Identify which cell holds the provided text, then report its [X, Y] central coordinate. 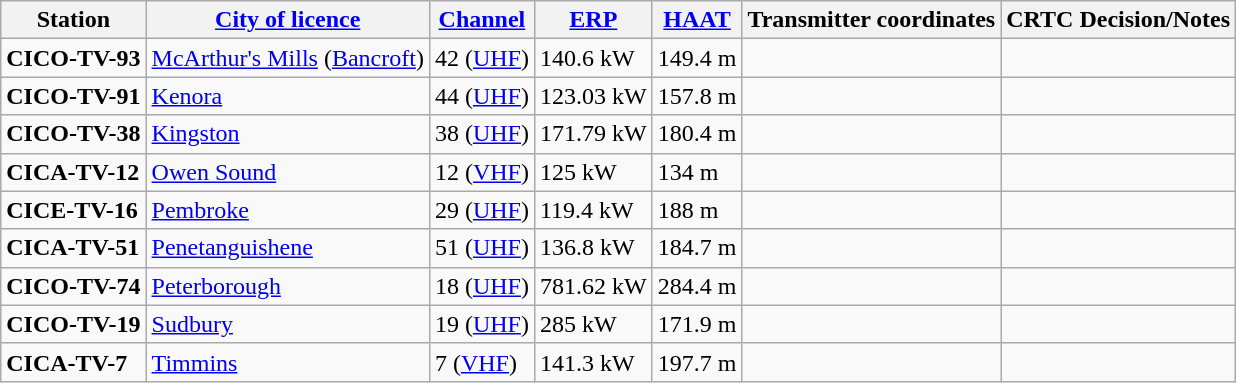
CRTC Decision/Notes [1118, 20]
149.4 m [697, 58]
Station [74, 20]
125 kW [593, 172]
140.6 kW [593, 58]
Kenora [288, 96]
Penetanguishene [288, 248]
180.4 m [697, 134]
29 (UHF) [482, 210]
12 (VHF) [482, 172]
CICA-TV-51 [74, 248]
Transmitter coordinates [872, 20]
Timmins [288, 362]
CICO-TV-38 [74, 134]
42 (UHF) [482, 58]
Peterborough [288, 286]
CICO-TV-91 [74, 96]
7 (VHF) [482, 362]
Channel [482, 20]
184.7 m [697, 248]
CICE-TV-16 [74, 210]
HAAT [697, 20]
CICO-TV-19 [74, 324]
38 (UHF) [482, 134]
CICA-TV-12 [74, 172]
136.8 kW [593, 248]
44 (UHF) [482, 96]
Sudbury [288, 324]
134 m [697, 172]
CICA-TV-7 [74, 362]
123.03 kW [593, 96]
171.9 m [697, 324]
781.62 kW [593, 286]
ERP [593, 20]
51 (UHF) [482, 248]
188 m [697, 210]
141.3 kW [593, 362]
Pembroke [288, 210]
284.4 m [697, 286]
197.7 m [697, 362]
171.79 kW [593, 134]
19 (UHF) [482, 324]
Owen Sound [288, 172]
119.4 kW [593, 210]
CICO-TV-93 [74, 58]
157.8 m [697, 96]
18 (UHF) [482, 286]
285 kW [593, 324]
City of licence [288, 20]
McArthur's Mills (Bancroft) [288, 58]
CICO-TV-74 [74, 286]
Kingston [288, 134]
